Output the [x, y] coordinate of the center of the cell containing the given text.  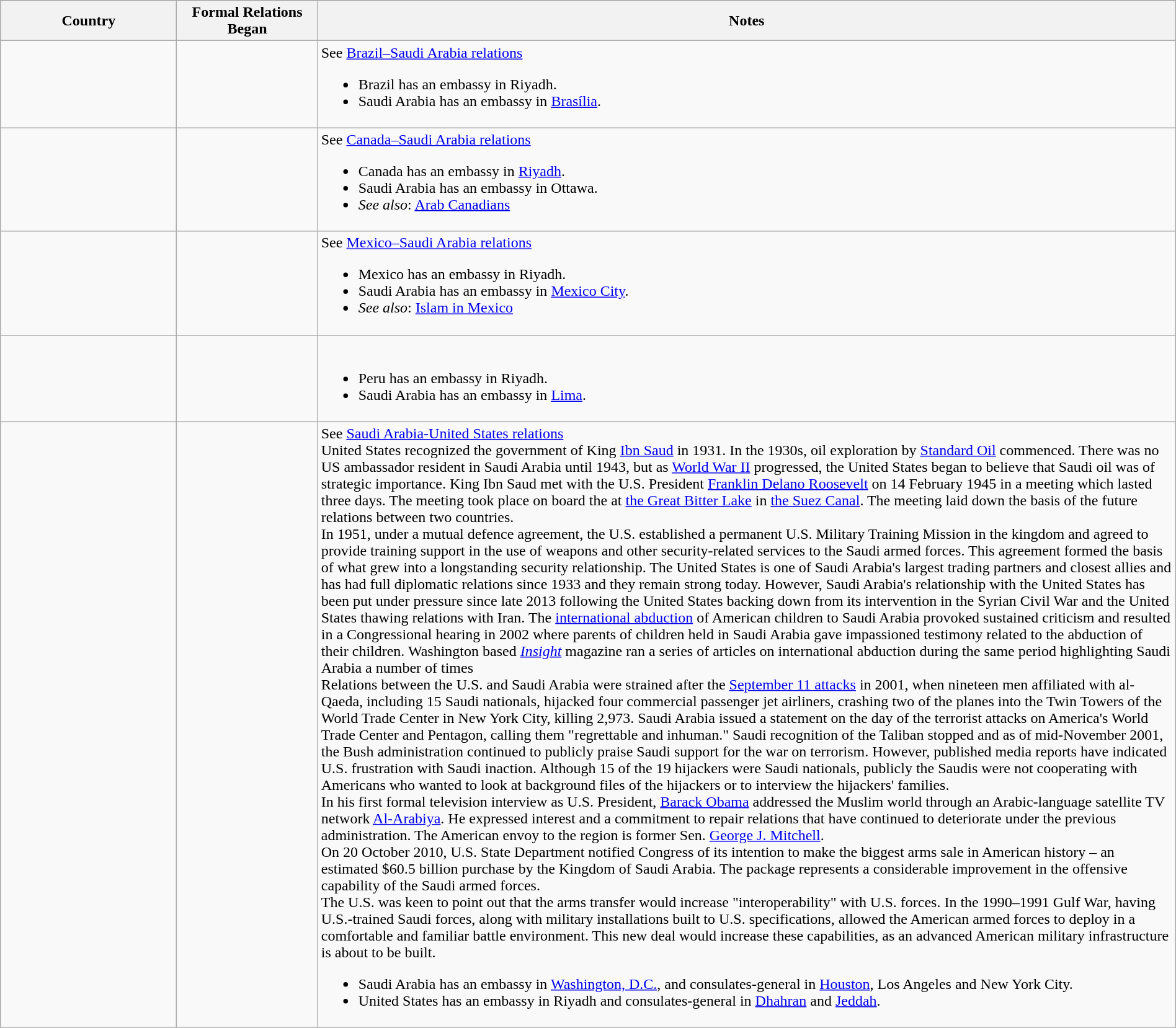
Notes [747, 21]
See Canada–Saudi Arabia relationsCanada has an embassy in Riyadh.Saudi Arabia has an embassy in Ottawa.See also: Arab Canadians [747, 180]
Country [89, 21]
Formal Relations Began [247, 21]
See Mexico–Saudi Arabia relationsMexico has an embassy in Riyadh.Saudi Arabia has an embassy in Mexico City.See also: Islam in Mexico [747, 283]
Peru has an embassy in Riyadh.Saudi Arabia has an embassy in Lima. [747, 378]
See Brazil–Saudi Arabia relationsBrazil has an embassy in Riyadh.Saudi Arabia has an embassy in Brasília. [747, 84]
